Determine the [X, Y] coordinate at the center of the cell enclosing the given text.  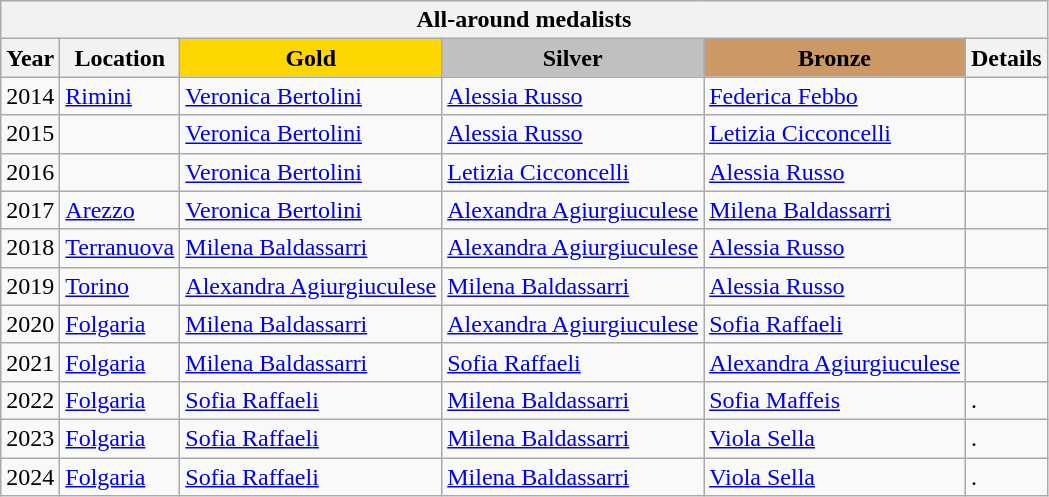
Bronze [835, 58]
Details [1006, 58]
2014 [30, 96]
2022 [30, 400]
Torino [120, 286]
2021 [30, 362]
Terranuova [120, 248]
2020 [30, 324]
Location [120, 58]
All-around medalists [524, 20]
2017 [30, 210]
2015 [30, 134]
2019 [30, 286]
Arezzo [120, 210]
Rimini [120, 96]
Sofia Maffeis [835, 400]
Year [30, 58]
Gold [311, 58]
2016 [30, 172]
2023 [30, 438]
2024 [30, 477]
2018 [30, 248]
Silver [573, 58]
Federica Febbo [835, 96]
